Search for the cell housing the specified text and yield its [x, y] center coordinate. 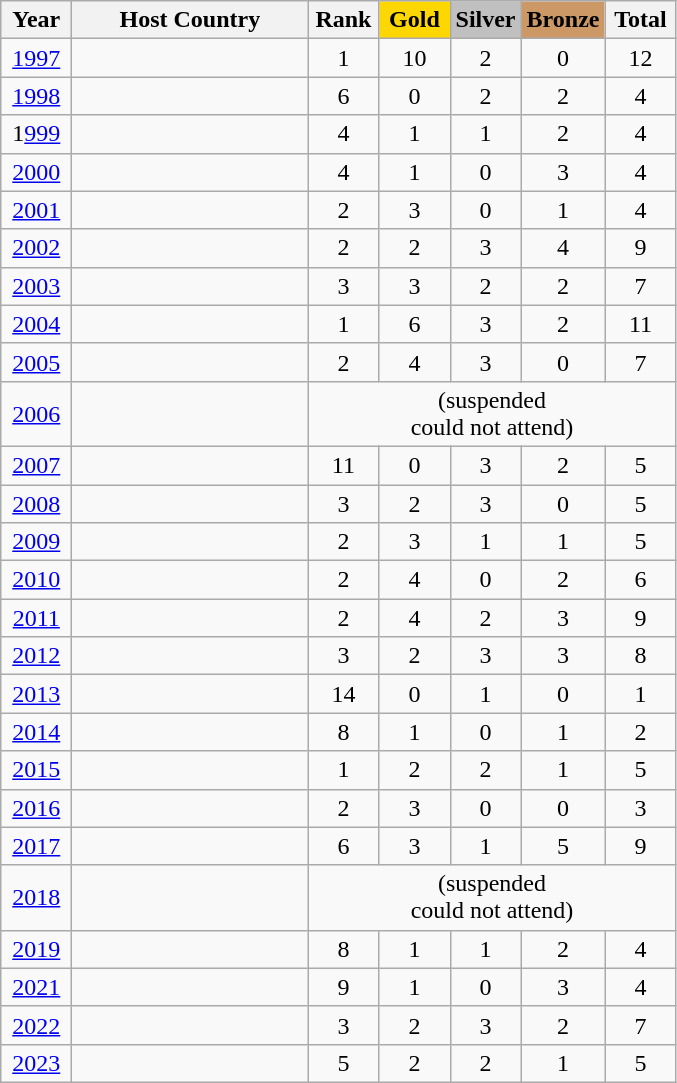
2009 [36, 542]
2013 [36, 694]
2011 [36, 618]
2007 [36, 465]
2002 [36, 248]
2003 [36, 286]
2015 [36, 770]
Gold [414, 20]
2006 [36, 414]
2017 [36, 846]
2000 [36, 172]
1998 [36, 96]
2016 [36, 808]
2022 [36, 1025]
2012 [36, 656]
Silver [486, 20]
Rank [344, 20]
10 [414, 58]
2010 [36, 580]
2004 [36, 324]
Bronze [563, 20]
2014 [36, 732]
Year [36, 20]
14 [344, 694]
2008 [36, 503]
2019 [36, 949]
Total [640, 20]
1999 [36, 134]
2021 [36, 987]
2018 [36, 898]
2005 [36, 362]
1997 [36, 58]
12 [640, 58]
2023 [36, 1063]
2001 [36, 210]
Host Country [190, 20]
